Output the (x, y) coordinate of the center of the cell containing the given text.  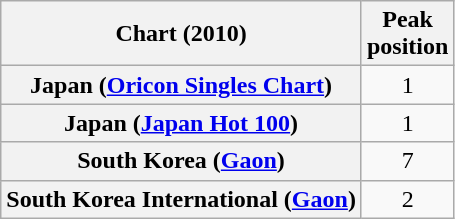
South Korea (Gaon) (182, 161)
2 (407, 199)
Chart (2010) (182, 34)
Japan (Oricon Singles Chart) (182, 85)
Japan (Japan Hot 100) (182, 123)
South Korea International (Gaon) (182, 199)
Peak position (407, 34)
7 (407, 161)
